Provide the (x, y) coordinate of the cell's center where the given text is located.  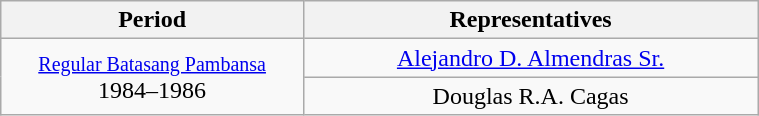
Alejandro D. Almendras Sr. (530, 58)
Douglas R.A. Cagas (530, 96)
Regular Batasang Pambansa1984–1986 (152, 77)
Representatives (530, 20)
Period (152, 20)
